For the text-containing cell, return its midpoint in [x, y] coordinate format. 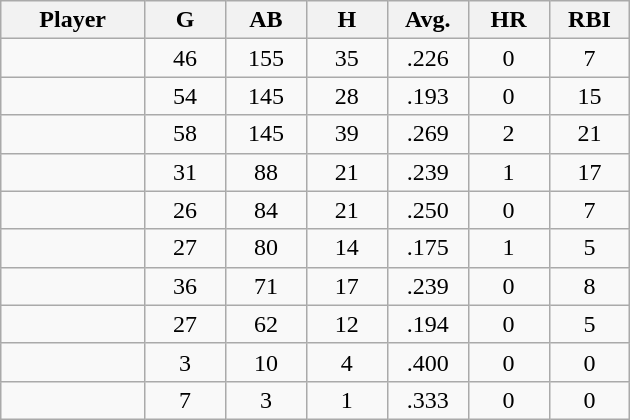
.269 [428, 134]
.226 [428, 58]
.250 [428, 210]
AB [266, 20]
10 [266, 362]
54 [186, 96]
39 [346, 134]
12 [346, 324]
RBI [590, 20]
.333 [428, 400]
H [346, 20]
.175 [428, 248]
8 [590, 286]
31 [186, 172]
58 [186, 134]
2 [508, 134]
.194 [428, 324]
Avg. [428, 20]
35 [346, 58]
155 [266, 58]
84 [266, 210]
88 [266, 172]
HR [508, 20]
26 [186, 210]
80 [266, 248]
.400 [428, 362]
28 [346, 96]
.193 [428, 96]
62 [266, 324]
Player [73, 20]
46 [186, 58]
4 [346, 362]
15 [590, 96]
G [186, 20]
71 [266, 286]
36 [186, 286]
14 [346, 248]
